Output the [X, Y] coordinate of the center of the cell containing the given text.  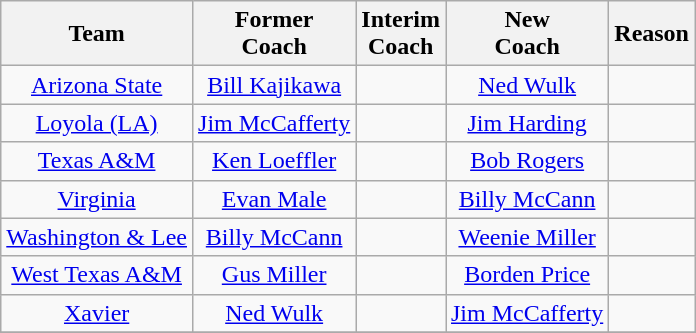
Team [97, 34]
Ken Loeffler [274, 161]
Reason [652, 34]
Gus Miller [274, 275]
Bob Rogers [528, 161]
Arizona State [97, 85]
Texas A&M [97, 161]
Borden Price [528, 275]
Evan Male [274, 199]
NewCoach [528, 34]
FormerCoach [274, 34]
Xavier [97, 313]
West Texas A&M [97, 275]
Bill Kajikawa [274, 85]
Jim Harding [528, 123]
Loyola (LA) [97, 123]
Washington & Lee [97, 237]
InterimCoach [401, 34]
Virginia [97, 199]
Weenie Miller [528, 237]
